Capture the cell that displays the provided text and extract its [x, y] central coordinate. 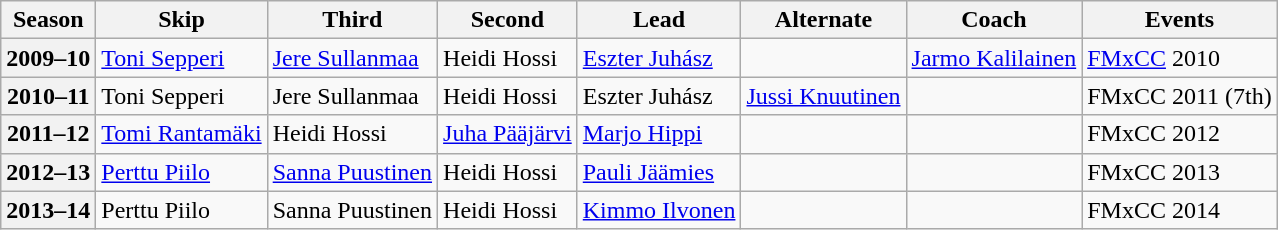
Alternate [824, 20]
Season [48, 20]
2013–14 [48, 210]
Second [508, 20]
Events [1180, 20]
Juha Pääjärvi [508, 134]
Kimmo Ilvonen [659, 210]
Lead [659, 20]
FMxCC 2013 [1180, 172]
Third [352, 20]
FMxCC 2010 [1180, 58]
Skip [182, 20]
Pauli Jäämies [659, 172]
2009–10 [48, 58]
FMxCC 2014 [1180, 210]
Marjo Hippi [659, 134]
FMxCC 2012 [1180, 134]
2010–11 [48, 96]
Coach [994, 20]
2011–12 [48, 134]
Jussi Knuutinen [824, 96]
Tomi Rantamäki [182, 134]
FMxCC 2011 (7th) [1180, 96]
Jarmo Kalilainen [994, 58]
2012–13 [48, 172]
